Search for the cell housing the specified text and yield its (x, y) center coordinate. 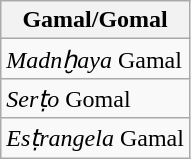
Madnḫaya Gamal (96, 59)
Serṭo Gomal (96, 98)
Gamal/Gomal (96, 20)
Esṭrangela Gamal (96, 138)
